Output the [x, y] coordinate of the center of the cell containing the given text.  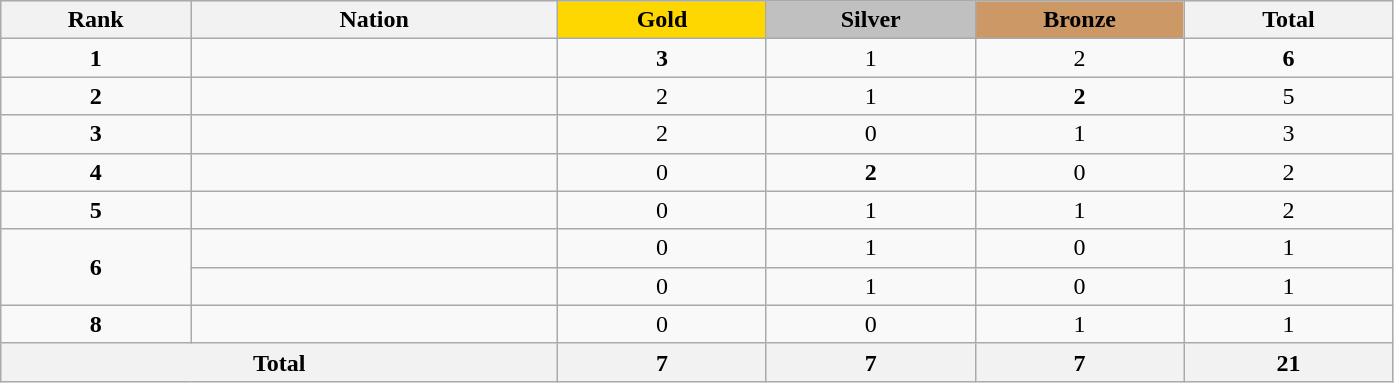
Bronze [1080, 20]
8 [96, 324]
Nation [374, 20]
21 [1288, 362]
Silver [870, 20]
Gold [662, 20]
Rank [96, 20]
4 [96, 172]
